From the cell containing the given text, extract its center point as (x, y) coordinate. 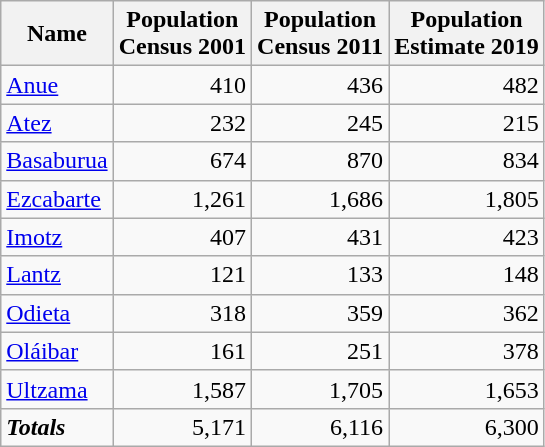
161 (182, 351)
6,300 (467, 427)
1,705 (320, 389)
431 (320, 237)
Oláibar (57, 351)
Imotz (57, 237)
Totals (57, 427)
834 (467, 161)
5,171 (182, 427)
378 (467, 351)
482 (467, 85)
PopulationCensus 2001 (182, 34)
410 (182, 85)
1,805 (467, 199)
359 (320, 313)
318 (182, 313)
245 (320, 123)
362 (467, 313)
Anue (57, 85)
Atez (57, 123)
Name (57, 34)
674 (182, 161)
Ezcabarte (57, 199)
870 (320, 161)
251 (320, 351)
Ultzama (57, 389)
407 (182, 237)
232 (182, 123)
Basaburua (57, 161)
215 (467, 123)
PopulationEstimate 2019 (467, 34)
1,261 (182, 199)
1,686 (320, 199)
148 (467, 275)
1,587 (182, 389)
133 (320, 275)
121 (182, 275)
PopulationCensus 2011 (320, 34)
6,116 (320, 427)
Lantz (57, 275)
Odieta (57, 313)
423 (467, 237)
1,653 (467, 389)
436 (320, 85)
